Output the (x, y) coordinate of the center of the cell containing the given text.  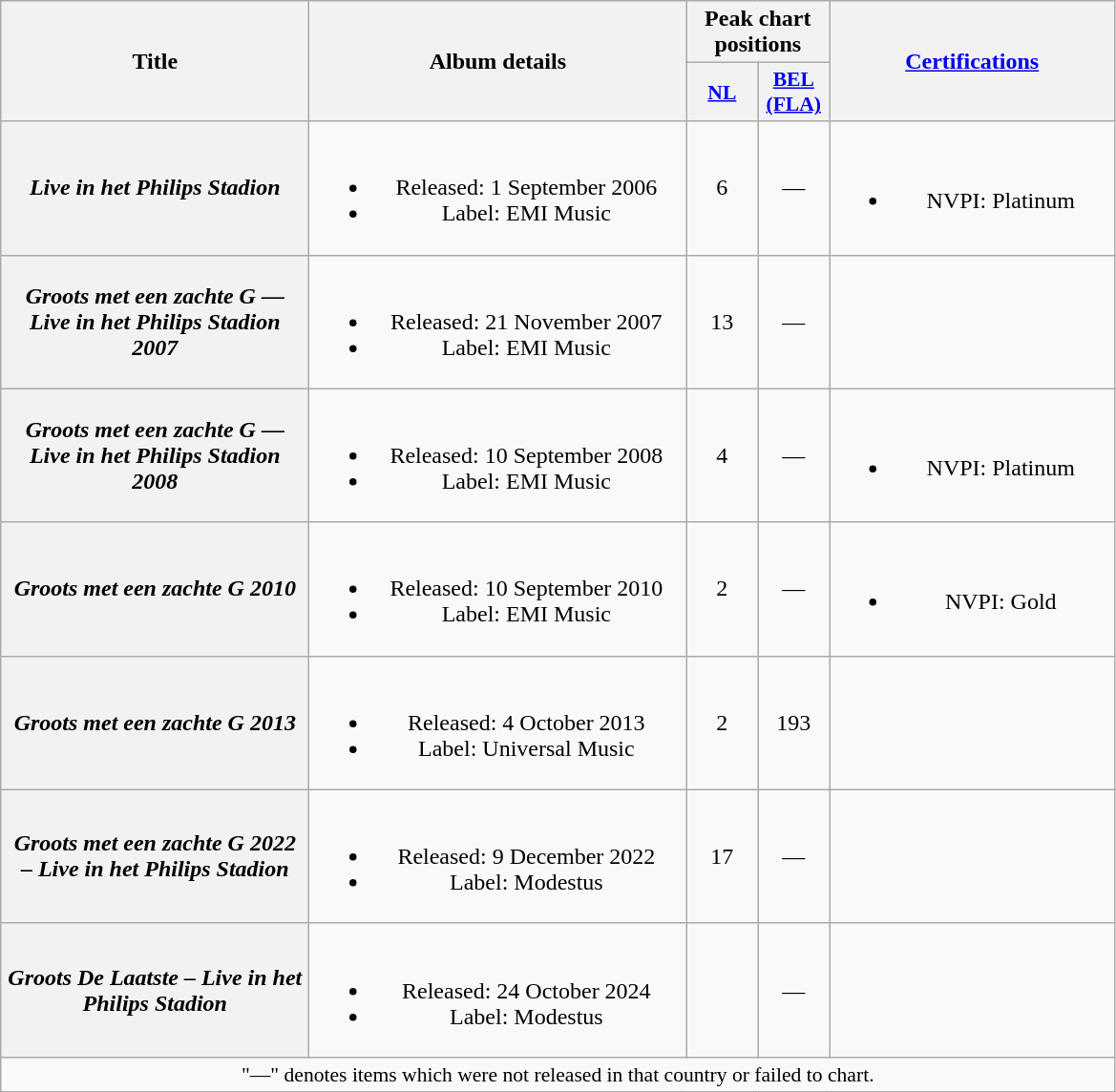
Released: 4 October 2013Label: Universal Music (498, 723)
193 (794, 723)
17 (722, 856)
Groots met een zachte G — Live in het Philips Stadion 2008 (155, 455)
"—" denotes items which were not released in that country or failed to chart. (558, 1074)
Released: 10 September 2008Label: EMI Music (498, 455)
Released: 1 September 2006Label: EMI Music (498, 188)
Released: 24 October 2024Label: Modestus (498, 990)
Released: 10 September 2010Label: EMI Music (498, 589)
4 (722, 455)
Released: 9 December 2022Label: Modestus (498, 856)
Groots met een zachte G 2013 (155, 723)
Groots met een zachte G 2022 – Live in het Philips Stadion (155, 856)
NVPI: Gold (972, 589)
Groots met een zachte G 2010 (155, 589)
BEL(FLA) (794, 92)
Peak chart positions (758, 32)
Released: 21 November 2007Label: EMI Music (498, 322)
NL (722, 92)
Album details (498, 61)
13 (722, 322)
Groots met een zachte G — Live in het Philips Stadion 2007 (155, 322)
Live in het Philips Stadion (155, 188)
Groots De Laatste – Live in het Philips Stadion (155, 990)
Certifications (972, 61)
Title (155, 61)
6 (722, 188)
